Extract the [X, Y] coordinate from the center of the cell holding the provided text.  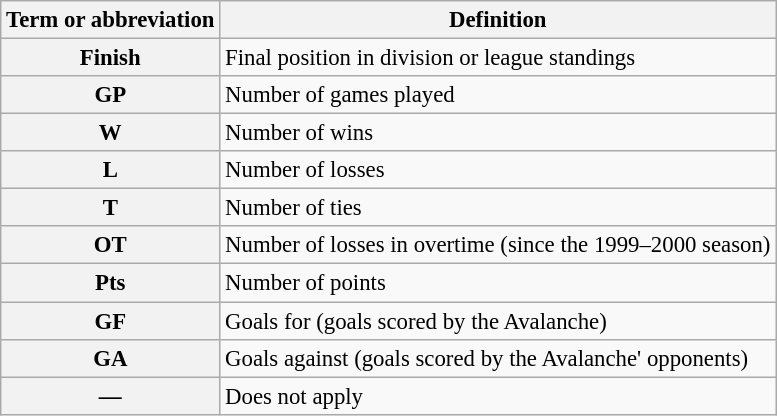
Goals for (goals scored by the Avalanche) [498, 321]
Number of ties [498, 208]
Number of games played [498, 95]
Does not apply [498, 396]
GA [110, 358]
OT [110, 245]
Goals against (goals scored by the Avalanche' opponents) [498, 358]
T [110, 208]
GP [110, 95]
Pts [110, 283]
Definition [498, 20]
GF [110, 321]
Number of losses in overtime (since the 1999–2000 season) [498, 245]
Number of wins [498, 133]
Number of points [498, 283]
Term or abbreviation [110, 20]
Final position in division or league standings [498, 58]
L [110, 170]
Number of losses [498, 170]
W [110, 133]
— [110, 396]
Finish [110, 58]
